Identify which cell holds the provided text, then report its [x, y] central coordinate. 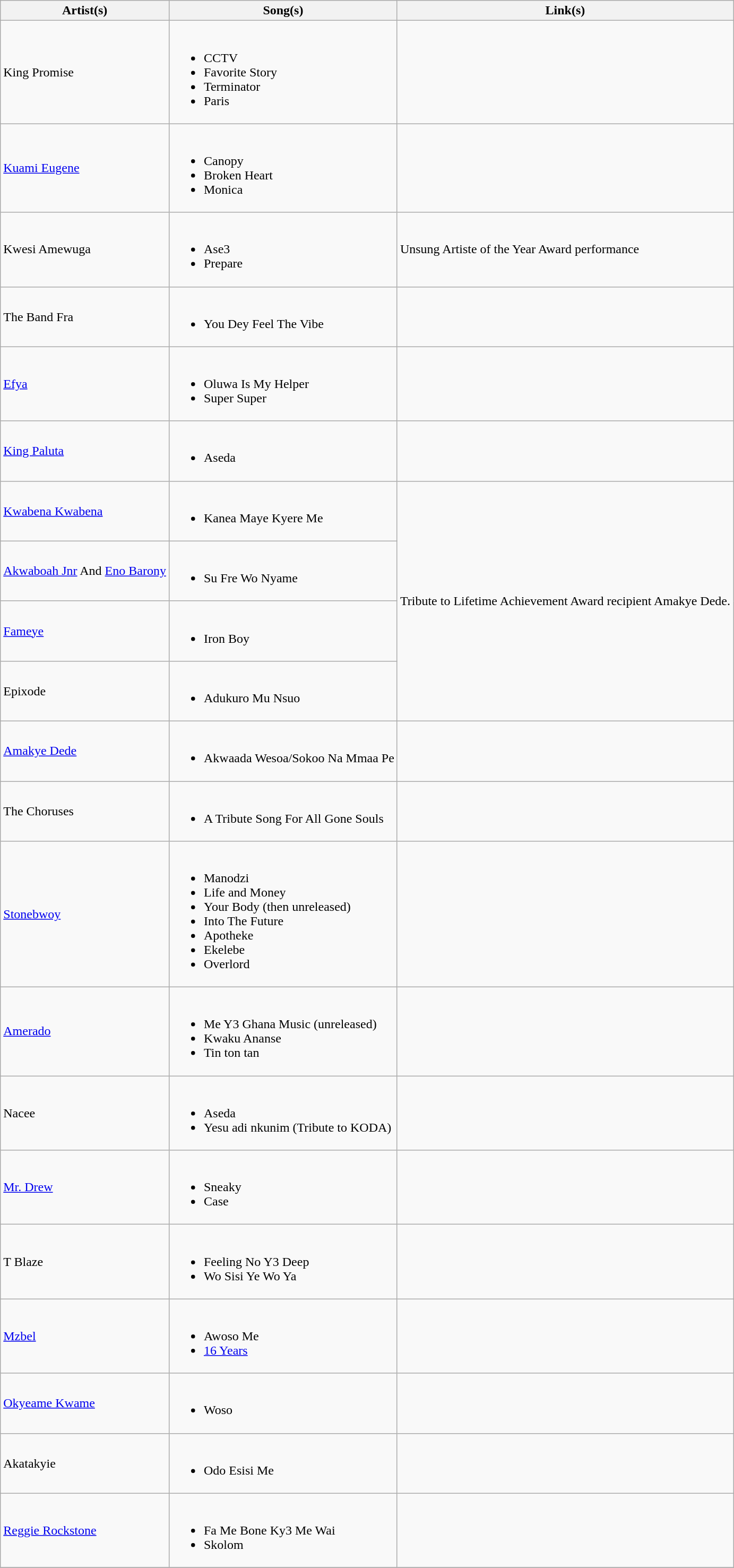
Akwaada Wesoa/Sokoo Na Mmaa Pe [283, 751]
A Tribute Song For All Gone Souls [283, 811]
AsedaYesu adi nkunim (Tribute to KODA) [283, 1113]
Fa Me Bone Ky3 Me WaiSkolom [283, 1530]
Feeling No Y3 DeepWo Sisi Ye Wo Ya [283, 1262]
Akatakyie [85, 1463]
You Dey Feel The Vibe [283, 316]
The Band Fra [85, 316]
ManodziLife and MoneyYour Body (then unreleased)Into The FutureApothekeEkelebeOverlord [283, 914]
Tribute to Lifetime Achievement Award recipient Amakye Dede. [565, 601]
Efya [85, 384]
Su Fre Wo Nyame [283, 571]
Link(s) [565, 11]
Stonebwoy [85, 914]
Aseda [283, 451]
Unsung Artiste of the Year Award performance [565, 249]
Iron Boy [283, 631]
Fameye [85, 631]
Awoso Me16 Years [283, 1336]
Ase3Prepare [283, 249]
SneakyCase [283, 1187]
The Choruses [85, 811]
CanopyBroken HeartMonica [283, 168]
Mr. Drew [85, 1187]
Mzbel [85, 1336]
Song(s) [283, 11]
Kwesi Amewuga [85, 249]
Amakye Dede [85, 751]
Akwaboah Jnr And Eno Barony [85, 571]
Kwabena Kwabena [85, 511]
Artist(s) [85, 11]
King Paluta [85, 451]
Kuami Eugene [85, 168]
Odo Esisi Me [283, 1463]
Kanea Maye Kyere Me [283, 511]
Nacee [85, 1113]
Woso [283, 1403]
Oluwa Is My HelperSuper Super [283, 384]
Okyeame Kwame [85, 1403]
King Promise [85, 72]
Me Y3 Ghana Music (unreleased)Kwaku AnanseTin ton tan [283, 1032]
Amerado [85, 1032]
Adukuro Mu Nsuo [283, 691]
Reggie Rockstone [85, 1530]
T Blaze [85, 1262]
CCTVFavorite StoryTerminatorParis [283, 72]
Epixode [85, 691]
